Capture the cell that displays the provided text and extract its [x, y] central coordinate. 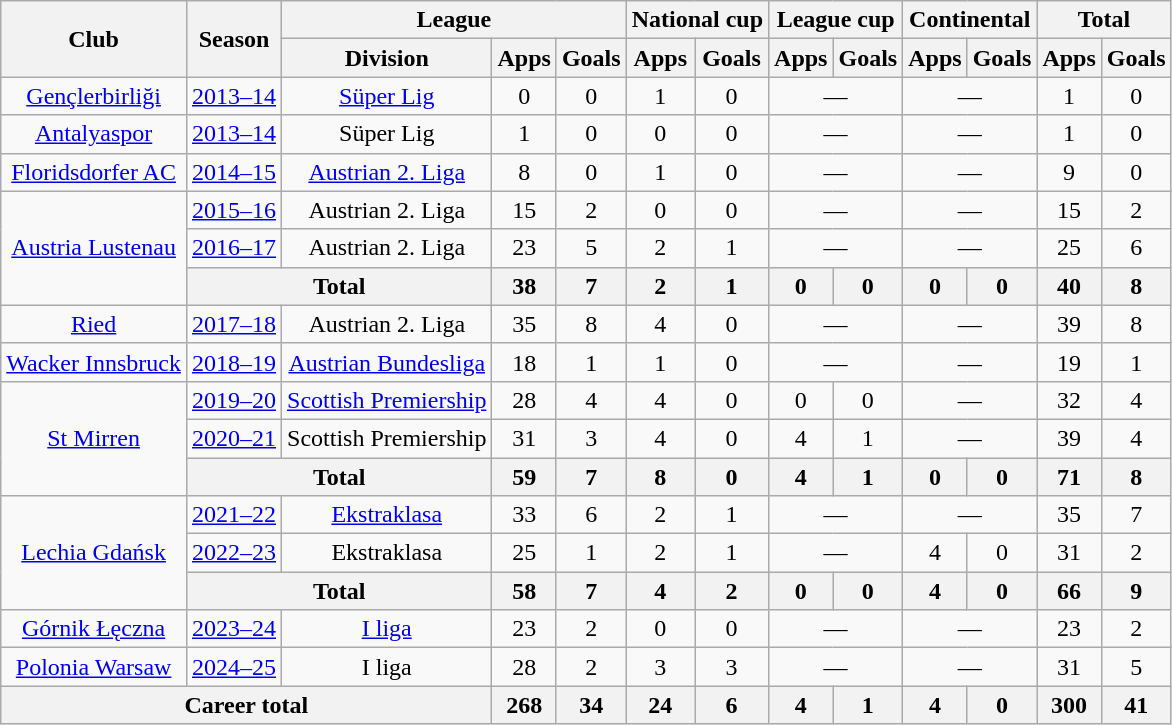
Ried [94, 324]
Austrian Bundesliga [387, 362]
2020–21 [234, 438]
Continental [970, 20]
Lechia Gdańsk [94, 553]
2019–20 [234, 400]
2022–23 [234, 553]
Polonia Warsaw [94, 667]
League cup [836, 20]
Wacker Innsbruck [94, 362]
300 [1069, 705]
Season [234, 39]
32 [1069, 400]
League [454, 20]
40 [1069, 286]
2015–16 [234, 210]
National cup [697, 20]
268 [524, 705]
41 [1136, 705]
St Mirren [94, 438]
2017–18 [234, 324]
2024–25 [234, 667]
2018–19 [234, 362]
2014–15 [234, 172]
Floridsdorfer AC [94, 172]
66 [1069, 591]
2021–22 [234, 515]
58 [524, 591]
24 [660, 705]
Career total [246, 705]
Division [387, 58]
Antalyaspor [94, 134]
19 [1069, 362]
38 [524, 286]
Gençlerbirliği [94, 96]
71 [1069, 477]
Górnik Łęczna [94, 629]
2016–17 [234, 248]
18 [524, 362]
59 [524, 477]
Club [94, 39]
Austria Lustenau [94, 248]
2023–24 [234, 629]
33 [524, 515]
34 [591, 705]
